For the text-containing cell, return its midpoint in [X, Y] coordinate format. 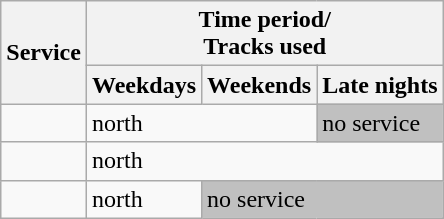
Late nights [380, 85]
Service [44, 52]
Weekdays [144, 85]
Weekends [260, 85]
Time period/Tracks used [264, 34]
